Return the (x, y) coordinate for the center point of the cell that contains the specified text.  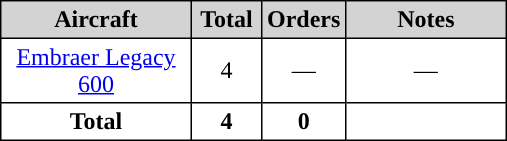
Aircraft (96, 20)
0 (304, 122)
Notes (426, 20)
Orders (304, 20)
Embraer Legacy 600 (96, 70)
